Find where the given text appears and provide that cell's center as [x, y] coordinate. 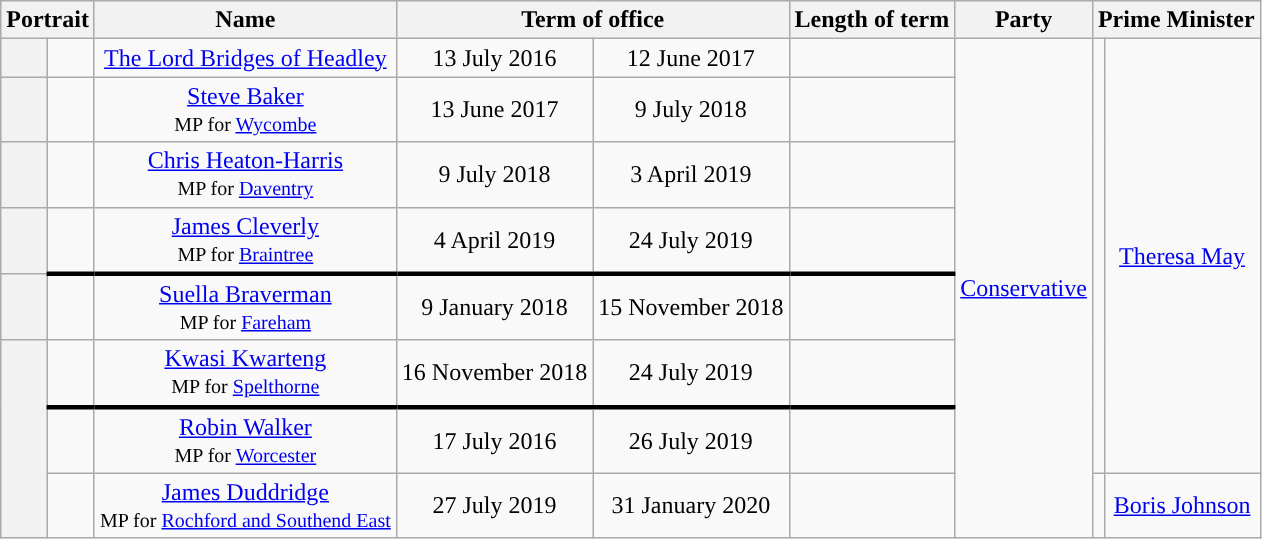
Length of term [872, 20]
Conservative [1024, 289]
27 July 2019 [494, 506]
Suella BravermanMP for Fareham [245, 308]
13 July 2016 [494, 58]
26 July 2019 [691, 440]
17 July 2016 [494, 440]
12 June 2017 [691, 58]
James DuddridgeMP for Rochford and Southend East [245, 506]
Prime Minister [1176, 20]
31 January 2020 [691, 506]
Kwasi KwartengMP for Spelthorne [245, 374]
James CleverlyMP for Braintree [245, 240]
Name [245, 20]
Portrait [48, 20]
13 June 2017 [494, 110]
15 November 2018 [691, 308]
9 January 2018 [494, 308]
16 November 2018 [494, 374]
Robin WalkerMP for Worcester [245, 440]
Chris Heaton-HarrisMP for Daventry [245, 174]
Boris Johnson [1182, 506]
Term of office [592, 20]
3 April 2019 [691, 174]
Steve BakerMP for Wycombe [245, 110]
4 April 2019 [494, 240]
Theresa May [1182, 256]
The Lord Bridges of Headley [245, 58]
Party [1024, 20]
